Provide the (X, Y) coordinate of the cell's center where the given text is located.  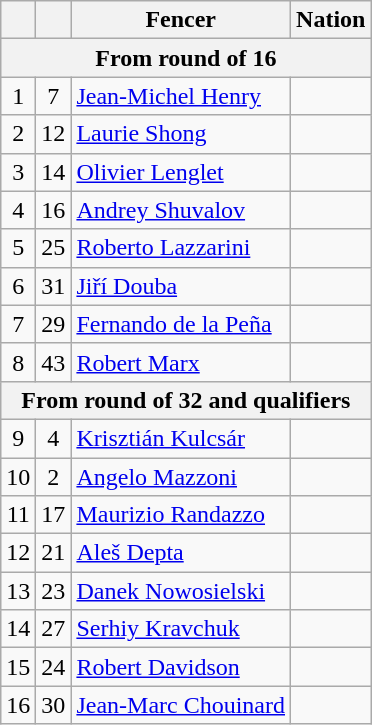
8 (18, 362)
Roberto Lazzarini (181, 248)
Jiří Douba (181, 286)
24 (54, 667)
Aleš Depta (181, 553)
1 (18, 96)
17 (54, 515)
21 (54, 553)
Robert Marx (181, 362)
43 (54, 362)
From round of 16 (186, 58)
Jean-Marc Chouinard (181, 705)
6 (18, 286)
Laurie Shong (181, 134)
11 (18, 515)
From round of 32 and qualifiers (186, 400)
9 (18, 438)
Maurizio Randazzo (181, 515)
30 (54, 705)
Andrey Shuvalov (181, 210)
25 (54, 248)
5 (18, 248)
Olivier Lenglet (181, 172)
Danek Nowosielski (181, 591)
13 (18, 591)
27 (54, 629)
3 (18, 172)
Serhiy Kravchuk (181, 629)
29 (54, 324)
15 (18, 667)
Nation (331, 20)
10 (18, 477)
Robert Davidson (181, 667)
Fencer (181, 20)
Krisztián Kulcsár (181, 438)
31 (54, 286)
23 (54, 591)
Jean-Michel Henry (181, 96)
Angelo Mazzoni (181, 477)
Fernando de la Peña (181, 324)
